Locate the cell with the specified text and output its (x, y) center coordinate. 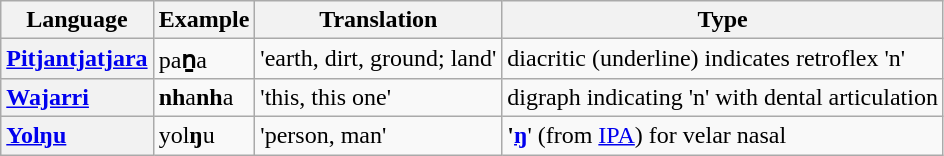
Example (204, 20)
Pitjantjatjara (77, 59)
Language (77, 20)
Wajarri (77, 97)
'person, man' (378, 135)
paṉa (204, 59)
'earth, dirt, ground; land' (378, 59)
yolŋu (204, 135)
digraph indicating 'n' with dental articulation (723, 97)
Translation (378, 20)
diacritic (underline) indicates retroflex 'n' (723, 59)
Type (723, 20)
nhanha (204, 97)
Yolŋu (77, 135)
'this, this one' (378, 97)
'ŋ' (from IPA) for velar nasal (723, 135)
